Scan for the cell matching the given text and deliver its (X, Y) coordinate at center. 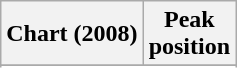
Chart (2008) (72, 34)
Peakposition (189, 34)
